For the text-containing cell, return its midpoint in (x, y) coordinate format. 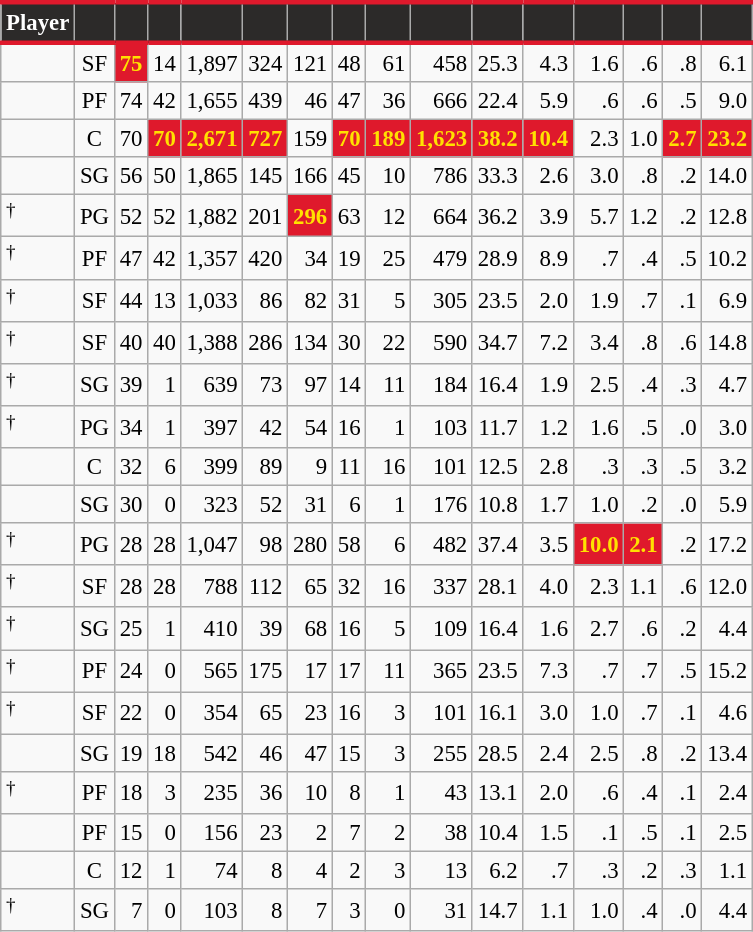
13.1 (497, 793)
121 (310, 62)
7.3 (548, 671)
50 (164, 176)
156 (212, 833)
15.2 (727, 671)
410 (212, 629)
159 (310, 139)
68 (310, 629)
6.1 (727, 62)
134 (310, 342)
4.3 (548, 62)
10.2 (727, 258)
1,388 (212, 342)
44 (130, 300)
6.2 (497, 871)
786 (442, 176)
255 (442, 753)
565 (212, 671)
664 (442, 216)
11.7 (497, 427)
6.9 (727, 300)
337 (442, 586)
3.4 (598, 342)
2.8 (548, 467)
4.0 (548, 586)
235 (212, 793)
439 (266, 101)
1,047 (212, 544)
542 (212, 753)
23.2 (727, 139)
305 (442, 300)
34.7 (497, 342)
1,882 (212, 216)
22.4 (497, 101)
175 (266, 671)
189 (388, 139)
28.1 (497, 586)
323 (212, 505)
37.4 (497, 544)
3.2 (727, 467)
25.3 (497, 62)
1.5 (548, 833)
14.7 (497, 910)
184 (442, 385)
12.5 (497, 467)
98 (266, 544)
8.9 (548, 258)
24 (130, 671)
45 (348, 176)
354 (212, 713)
458 (442, 62)
397 (212, 427)
63 (348, 216)
61 (388, 62)
4.7 (727, 385)
28.5 (497, 753)
33.3 (497, 176)
280 (310, 544)
482 (442, 544)
201 (266, 216)
12.0 (727, 586)
48 (348, 62)
365 (442, 671)
2.6 (548, 176)
4.6 (727, 713)
166 (310, 176)
590 (442, 342)
36.2 (497, 216)
7.2 (548, 342)
28.9 (497, 258)
479 (442, 258)
54 (310, 427)
666 (442, 101)
1,357 (212, 258)
38 (442, 833)
420 (266, 258)
38.2 (497, 139)
399 (212, 467)
43 (442, 793)
10.0 (598, 544)
89 (266, 467)
1,655 (212, 101)
788 (212, 586)
109 (442, 629)
176 (442, 505)
4 (310, 871)
82 (310, 300)
10.8 (497, 505)
Player (38, 22)
1,865 (212, 176)
145 (266, 176)
97 (310, 385)
1.7 (548, 505)
17.2 (727, 544)
2.1 (644, 544)
5.7 (598, 216)
2,671 (212, 139)
13.4 (727, 753)
727 (266, 139)
286 (266, 342)
9 (310, 467)
1,897 (212, 62)
3.9 (548, 216)
14.8 (727, 342)
324 (266, 62)
16.1 (497, 713)
9.0 (727, 101)
58 (348, 544)
639 (212, 385)
73 (266, 385)
1,033 (212, 300)
112 (266, 586)
86 (266, 300)
1,623 (442, 139)
56 (130, 176)
296 (310, 216)
12.8 (727, 216)
3.5 (548, 544)
75 (130, 62)
14.0 (727, 176)
